Pinpoint the cell where the given text exists, returning its [x, y] midpoint coordinate. 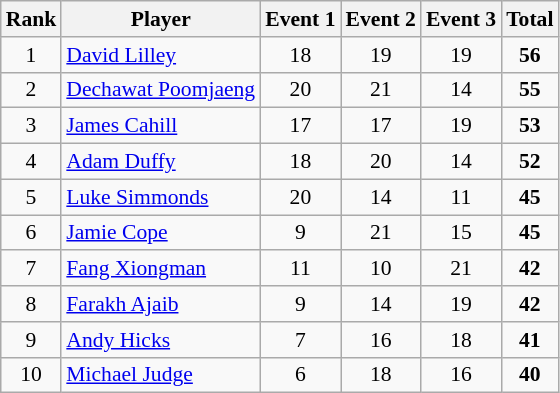
52 [530, 162]
Adam Duffy [160, 162]
Event 2 [381, 19]
Total [530, 19]
Farakh Ajaib [160, 304]
5 [32, 197]
8 [32, 304]
2 [32, 90]
David Lilley [160, 55]
41 [530, 340]
Andy Hicks [160, 340]
Fang Xiongman [160, 269]
56 [530, 55]
Dechawat Poomjaeng [160, 90]
53 [530, 126]
3 [32, 126]
Event 1 [300, 19]
55 [530, 90]
1 [32, 55]
James Cahill [160, 126]
40 [530, 375]
4 [32, 162]
15 [461, 233]
Player [160, 19]
Luke Simmonds [160, 197]
Event 3 [461, 19]
Michael Judge [160, 375]
Rank [32, 19]
Jamie Cope [160, 233]
